Search for the cell housing the specified text and yield its (x, y) center coordinate. 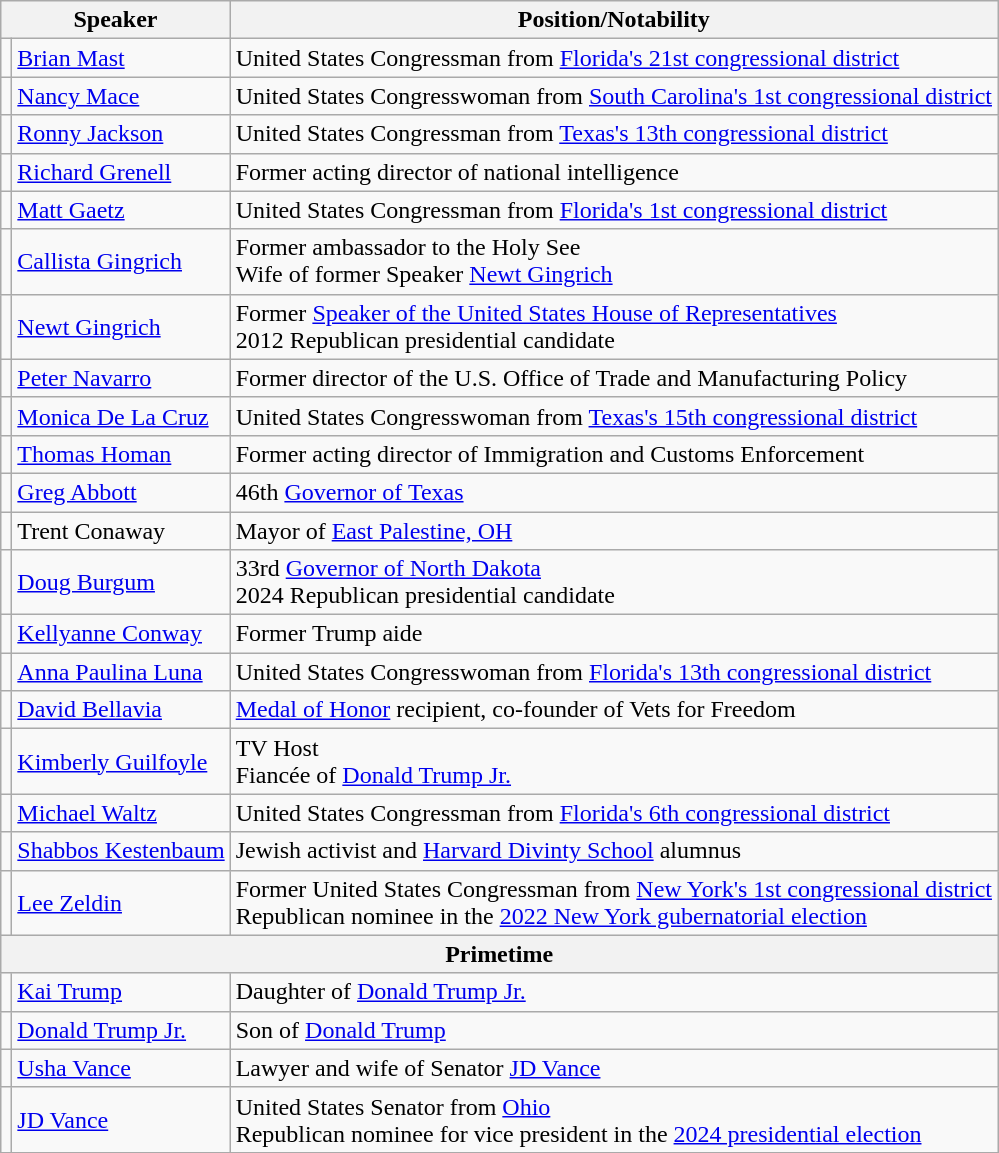
Former United States Congressman from New York's 1st congressional districtRepublican nominee in the 2022 New York gubernatorial election (614, 902)
Former acting director of national intelligence (614, 172)
Richard Grenell (121, 172)
Former director of the U.S. Office of Trade and Manufacturing Policy (614, 378)
Lawyer and wife of Senator JD Vance (614, 1068)
Former Speaker of the United States House of Representatives2012 Republican presidential candidate (614, 326)
33rd Governor of North Dakota2024 Republican presidential candidate (614, 582)
United States Senator from OhioRepublican nominee for vice president in the 2024 presidential election (614, 1120)
Matt Gaetz (121, 210)
Kimberly Guilfoyle (121, 762)
United States Congressman from Florida's 6th congressional district (614, 813)
David Bellavia (121, 710)
JD Vance (121, 1120)
United States Congresswoman from Texas's 15th congressional district (614, 416)
Anna Paulina Luna (121, 672)
United States Congresswoman from South Carolina's 1st congressional district (614, 96)
Ronny Jackson (121, 134)
Monica De La Cruz (121, 416)
Trent Conaway (121, 531)
United States Congressman from Texas's 13th congressional district (614, 134)
Former acting director of Immigration and Customs Enforcement (614, 454)
Michael Waltz (121, 813)
Son of Donald Trump (614, 1030)
Brian Mast (121, 58)
United States Congresswoman from Florida's 13th congressional district (614, 672)
Shabbos Kestenbaum (121, 851)
Donald Trump Jr. (121, 1030)
United States Congressman from Florida's 21st congressional district (614, 58)
Kellyanne Conway (121, 634)
TV HostFiancée of Donald Trump Jr. (614, 762)
Former Trump aide (614, 634)
Thomas Homan (121, 454)
Speaker (116, 20)
Newt Gingrich (121, 326)
Peter Navarro (121, 378)
46th Governor of Texas (614, 492)
Former ambassador to the Holy SeeWife of former Speaker Newt Gingrich (614, 262)
Kai Trump (121, 992)
United States Congressman from Florida's 1st congressional district (614, 210)
Nancy Mace (121, 96)
Lee Zeldin (121, 902)
Position/Notability (614, 20)
Usha Vance (121, 1068)
Jewish activist and Harvard Divinty School alumnus (614, 851)
Medal of Honor recipient, co-founder of Vets for Freedom (614, 710)
Doug Burgum (121, 582)
Primetime (500, 954)
Mayor of East Palestine, OH (614, 531)
Callista Gingrich (121, 262)
Daughter of Donald Trump Jr. (614, 992)
Greg Abbott (121, 492)
